Search for the cell housing the specified text and yield its [x, y] center coordinate. 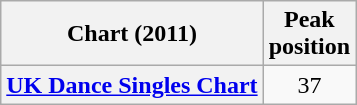
UK Dance Singles Chart [132, 85]
37 [309, 85]
Peakposition [309, 34]
Chart (2011) [132, 34]
